Pinpoint the cell where the given text exists, returning its (x, y) midpoint coordinate. 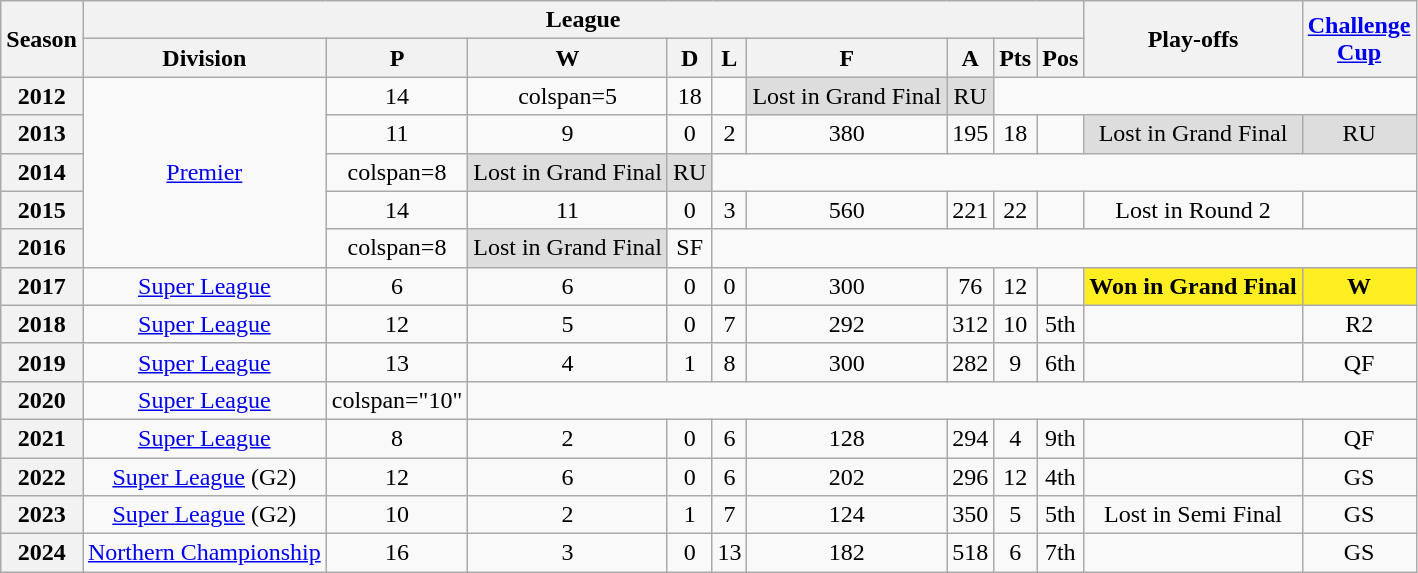
2018 (42, 324)
Lost in Round 2 (1193, 210)
Season (42, 39)
Play-offs (1193, 39)
P (397, 58)
195 (970, 134)
2022 (42, 477)
2017 (42, 286)
Division (204, 58)
colspan="10" (397, 400)
312 (970, 324)
22 (1016, 210)
124 (847, 515)
7th (1060, 553)
2021 (42, 438)
76 (970, 286)
Lost in Semi Final (1193, 515)
282 (970, 362)
2013 (42, 134)
380 (847, 134)
182 (847, 553)
SF (689, 248)
ChallengeCup (1359, 39)
202 (847, 477)
Won in Grand Final (1193, 286)
292 (847, 324)
2019 (42, 362)
560 (847, 210)
2012 (42, 96)
294 (970, 438)
2024 (42, 553)
League (582, 20)
9th (1060, 438)
221 (970, 210)
F (847, 58)
350 (970, 515)
2016 (42, 248)
colspan=5 (568, 96)
16 (397, 553)
128 (847, 438)
2015 (42, 210)
D (689, 58)
Pos (1060, 58)
518 (970, 553)
6th (1060, 362)
L (730, 58)
2020 (42, 400)
2014 (42, 172)
A (970, 58)
R2 (1359, 324)
296 (970, 477)
Premier (204, 172)
2023 (42, 515)
4th (1060, 477)
Pts (1016, 58)
Northern Championship (204, 553)
